Scan for the cell matching the given text and deliver its (X, Y) coordinate at center. 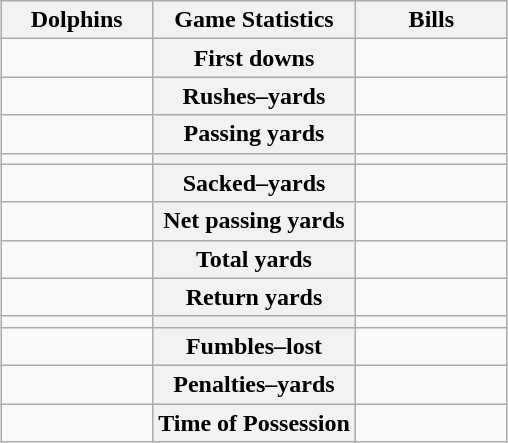
First downs (254, 58)
Time of Possession (254, 423)
Return yards (254, 297)
Penalties–yards (254, 384)
Dolphins (77, 20)
Fumbles–lost (254, 346)
Rushes–yards (254, 96)
Bills (431, 20)
Net passing yards (254, 221)
Passing yards (254, 134)
Game Statistics (254, 20)
Total yards (254, 259)
Sacked–yards (254, 183)
